Return (X, Y) of the center of cell containing provided text 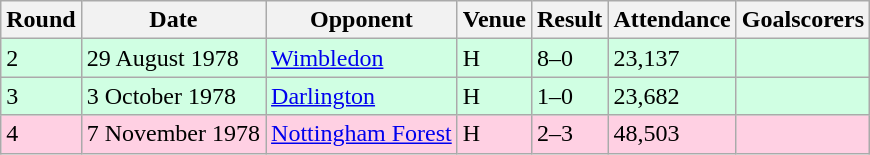
23,137 (672, 58)
23,682 (672, 96)
8–0 (569, 58)
2 (41, 58)
7 November 1978 (173, 134)
48,503 (672, 134)
Venue (494, 20)
3 (41, 96)
4 (41, 134)
Opponent (362, 20)
Wimbledon (362, 58)
Round (41, 20)
Result (569, 20)
1–0 (569, 96)
Nottingham Forest (362, 134)
Darlington (362, 96)
29 August 1978 (173, 58)
2–3 (569, 134)
Attendance (672, 20)
3 October 1978 (173, 96)
Date (173, 20)
Goalscorers (802, 20)
